From the cell containing the given text, extract its center point as [x, y] coordinate. 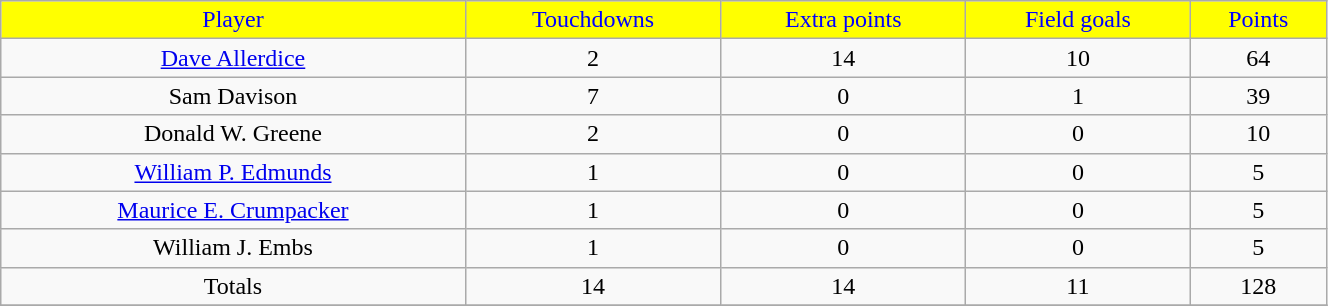
11 [1078, 286]
Touchdowns [593, 20]
Sam Davison [233, 96]
Field goals [1078, 20]
Extra points [844, 20]
64 [1258, 58]
Points [1258, 20]
William P. Edmunds [233, 172]
Donald W. Greene [233, 134]
Dave Allerdice [233, 58]
William J. Embs [233, 248]
39 [1258, 96]
Totals [233, 286]
128 [1258, 286]
Maurice E. Crumpacker [233, 210]
Player [233, 20]
7 [593, 96]
